Return (x, y) of the center of cell containing provided text 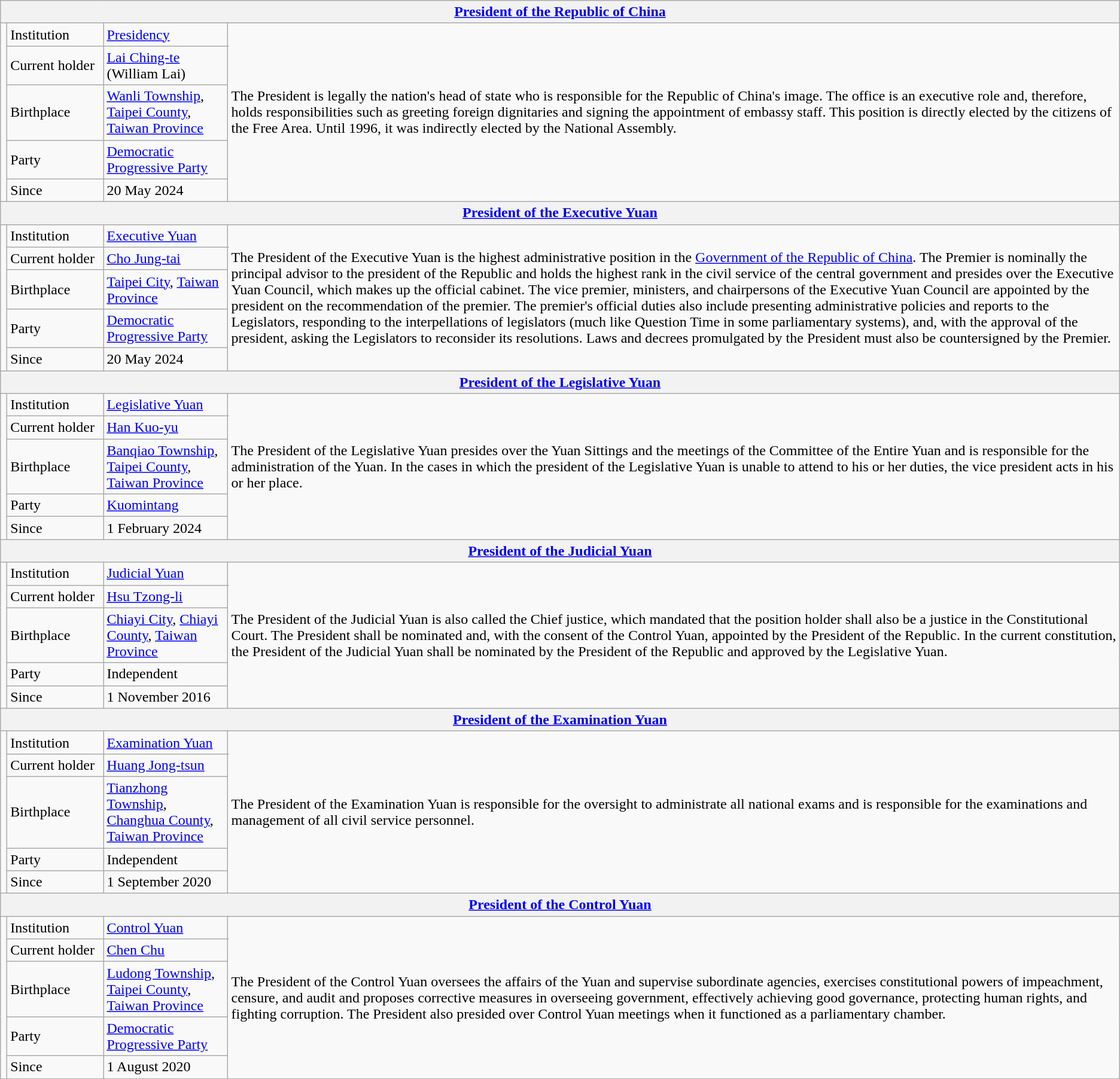
Executive Yuan (166, 236)
Lai Ching-te(William Lai) (166, 66)
Ludong Township, Taipei County, Taiwan Province (166, 989)
President of the Executive Yuan (560, 213)
Banqiao Township, Taipei County, Taiwan Province (166, 467)
Judicial Yuan (166, 574)
Kuomintang (166, 505)
1 September 2020 (166, 882)
Legislative Yuan (166, 405)
President of the Republic of China (560, 12)
Taipei City, Taiwan Province (166, 289)
President of the Examination Yuan (560, 720)
Chiayi City, Chiayi County, Taiwan Province (166, 635)
Examination Yuan (166, 742)
Hsu Tzong-li (166, 596)
Wanli Township, Taipei County, Taiwan Province (166, 112)
Tianzhong Township, Changhua County, Taiwan Province (166, 812)
Presidency (166, 35)
Han Kuo-yu (166, 428)
1 August 2020 (166, 1067)
Cho Jung-tai (166, 258)
1 November 2016 (166, 697)
1 February 2024 (166, 528)
President of the Judicial Yuan (560, 551)
Huang Jong-tsun (166, 765)
Control Yuan (166, 928)
President of the Control Yuan (560, 905)
President of the Legislative Yuan (560, 382)
Chen Chu (166, 950)
